Search for the cell housing the specified text and yield its (X, Y) center coordinate. 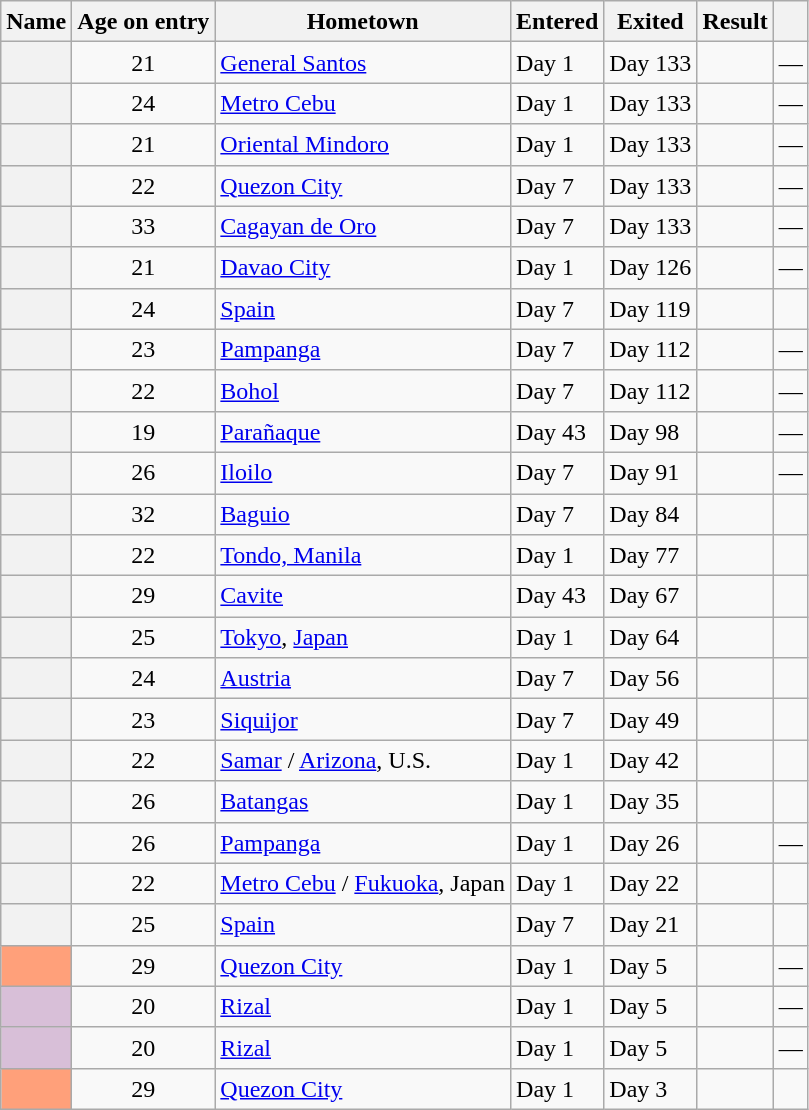
Day 84 (650, 514)
Baguio (363, 514)
Iloilo (363, 472)
Age on entry (144, 22)
Parañaque (363, 432)
Davao City (363, 268)
Result (735, 22)
Name (36, 22)
Samar / Arizona, U.S. (363, 760)
Day 35 (650, 802)
Day 119 (650, 308)
Batangas (363, 802)
Day 91 (650, 472)
Day 49 (650, 720)
Day 56 (650, 678)
Metro Cebu / Fukuoka, Japan (363, 884)
General Santos (363, 62)
Day 67 (650, 596)
Hometown (363, 22)
Day 77 (650, 556)
Day 3 (650, 1088)
33 (144, 226)
Tondo, Manila (363, 556)
Day 98 (650, 432)
Oriental Mindoro (363, 144)
Day 42 (650, 760)
Siquijor (363, 720)
Entered (558, 22)
Day 64 (650, 638)
Cagayan de Oro (363, 226)
Austria (363, 678)
Exited (650, 22)
Bohol (363, 390)
Day 21 (650, 924)
Day 22 (650, 884)
Metro Cebu (363, 104)
Day 126 (650, 268)
Tokyo, Japan (363, 638)
Cavite (363, 596)
19 (144, 432)
32 (144, 514)
Day 26 (650, 842)
